Search for the cell housing the specified text and yield its [X, Y] center coordinate. 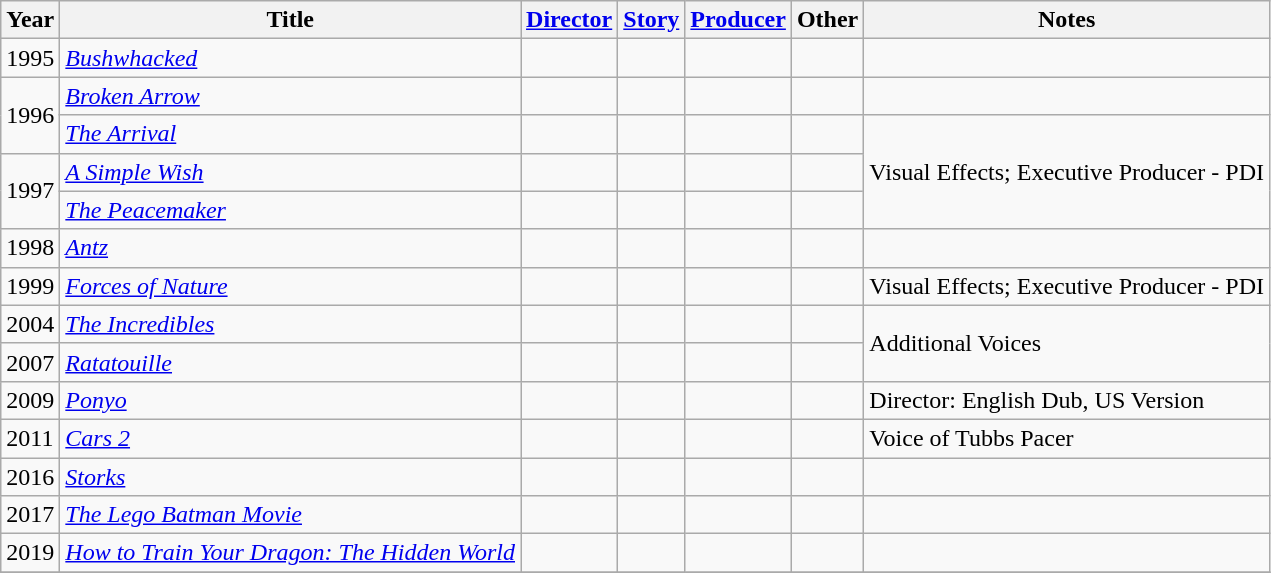
1999 [30, 286]
The Peacemaker [290, 210]
2009 [30, 400]
A Simple Wish [290, 172]
Voice of Tubbs Pacer [1067, 438]
1995 [30, 58]
Year [30, 20]
Director: English Dub, US Version [1067, 400]
Forces of Nature [290, 286]
2011 [30, 438]
How to Train Your Dragon: The Hidden World [290, 553]
1998 [30, 248]
Antz [290, 248]
The Arrival [290, 134]
Notes [1067, 20]
Ratatouille [290, 362]
Ponyo [290, 400]
Producer [738, 20]
Cars 2 [290, 438]
2004 [30, 324]
The Lego Batman Movie [290, 515]
1996 [30, 115]
2007 [30, 362]
Story [652, 20]
Director [570, 20]
2016 [30, 477]
Broken Arrow [290, 96]
Other [827, 20]
Title [290, 20]
Bushwhacked [290, 58]
2019 [30, 553]
2017 [30, 515]
Additional Voices [1067, 343]
Storks [290, 477]
1997 [30, 191]
The Incredibles [290, 324]
